Return the [x, y] coordinate for the center point of the cell that contains the specified text.  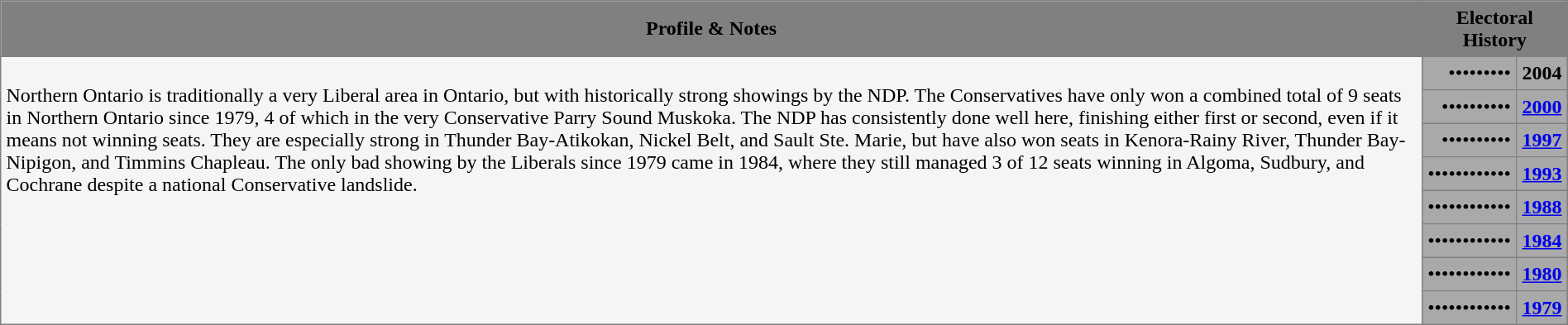
1980 [1542, 274]
••••••••• [1469, 73]
1984 [1542, 241]
1993 [1542, 174]
2000 [1542, 107]
Profile & Notes [711, 29]
1988 [1542, 207]
Electoral History [1494, 29]
1979 [1542, 308]
2004 [1542, 73]
1997 [1542, 140]
